Detect which cell encompasses the target text, then output its (X, Y) center coordinate. 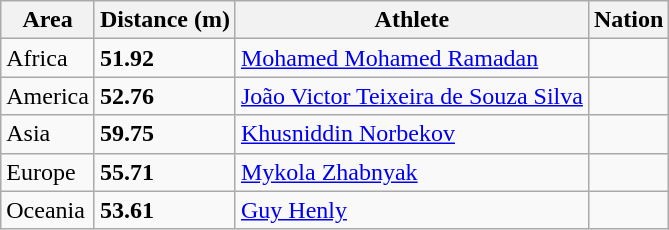
Khusniddin Norbekov (412, 134)
Distance (m) (164, 20)
51.92 (164, 58)
Nation (628, 20)
Mohamed Mohamed Ramadan (412, 58)
America (48, 96)
João Victor Teixeira de Souza Silva (412, 96)
Africa (48, 58)
52.76 (164, 96)
Europe (48, 172)
59.75 (164, 134)
55.71 (164, 172)
Oceania (48, 210)
Area (48, 20)
53.61 (164, 210)
Athlete (412, 20)
Guy Henly (412, 210)
Asia (48, 134)
Mykola Zhabnyak (412, 172)
